Return the [X, Y] coordinate for the center point of the cell that contains the specified text.  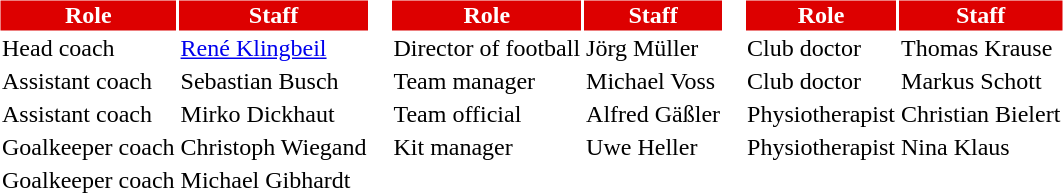
Mirko Dickhaut [274, 115]
Team manager [487, 81]
Goalkeeper coach [88, 147]
Team official [487, 115]
Michael Voss [654, 81]
Christoph Wiegand [274, 147]
Thomas Krause [981, 49]
René Klingbeil [274, 49]
Alfred Gäßler [654, 115]
Sebastian Busch [274, 81]
Uwe Heller [654, 147]
Head coach [88, 49]
Jörg Müller [654, 49]
Director of football [487, 49]
Markus Schott [981, 81]
Kit manager [487, 147]
Christian Bielert [981, 115]
Nina Klaus [981, 147]
